Find where the given text appears and provide that cell's center as (x, y) coordinate. 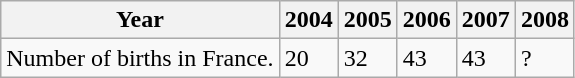
32 (368, 58)
Year (140, 20)
2005 (368, 20)
2006 (426, 20)
2007 (486, 20)
20 (308, 58)
2004 (308, 20)
2008 (544, 20)
Number of births in France. (140, 58)
? (544, 58)
